Find where the given text appears and provide that cell's center as (x, y) coordinate. 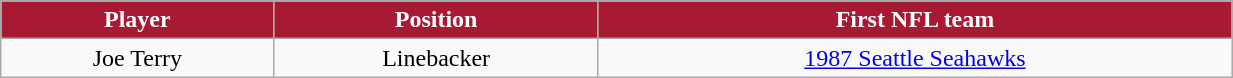
Position (436, 20)
Player (138, 20)
1987 Seattle Seahawks (914, 58)
First NFL team (914, 20)
Joe Terry (138, 58)
Linebacker (436, 58)
